Pinpoint the cell where the given text exists, returning its (X, Y) midpoint coordinate. 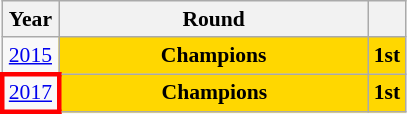
2015 (30, 56)
2017 (30, 94)
Round (214, 19)
Year (30, 19)
